Locate the cell with the specified text and output its [X, Y] center coordinate. 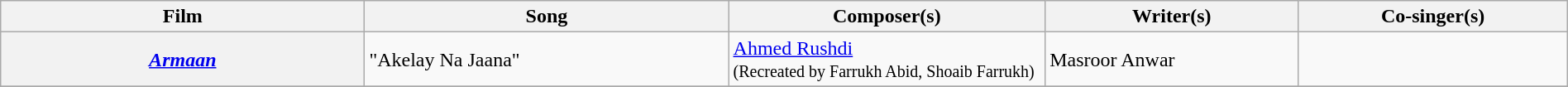
Composer(s) [887, 17]
Armaan [183, 60]
Masroor Anwar [1172, 60]
"Akelay Na Jaana" [547, 60]
Ahmed Rushdi(Recreated by Farrukh Abid, Shoaib Farrukh) [887, 60]
Co-singer(s) [1432, 17]
Writer(s) [1172, 17]
Film [183, 17]
Song [547, 17]
